Capture the cell that displays the provided text and extract its [X, Y] central coordinate. 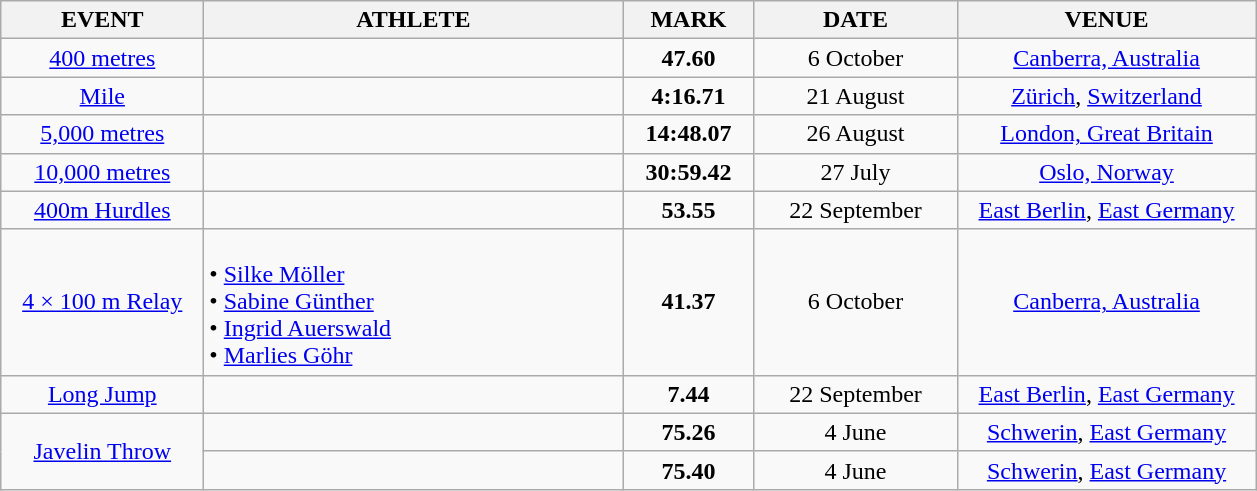
5,000 metres [102, 134]
VENUE [1106, 20]
4 × 100 m Relay [102, 302]
ATHLETE [414, 20]
400m Hurdles [102, 210]
DATE [856, 20]
Javelin Throw [102, 451]
14:48.07 [688, 134]
47.60 [688, 58]
4:16.71 [688, 96]
53.55 [688, 210]
400 metres [102, 58]
MARK [688, 20]
London, Great Britain [1106, 134]
Zürich, Switzerland [1106, 96]
41.37 [688, 302]
• Silke Möller• Sabine Günther• Ingrid Auerswald• Marlies Göhr [414, 302]
Oslo, Norway [1106, 172]
26 August [856, 134]
Mile [102, 96]
27 July [856, 172]
30:59.42 [688, 172]
EVENT [102, 20]
Long Jump [102, 394]
7.44 [688, 394]
21 August [856, 96]
10,000 metres [102, 172]
75.26 [688, 432]
75.40 [688, 470]
